Output the (x, y) coordinate of the center of the cell containing the given text.  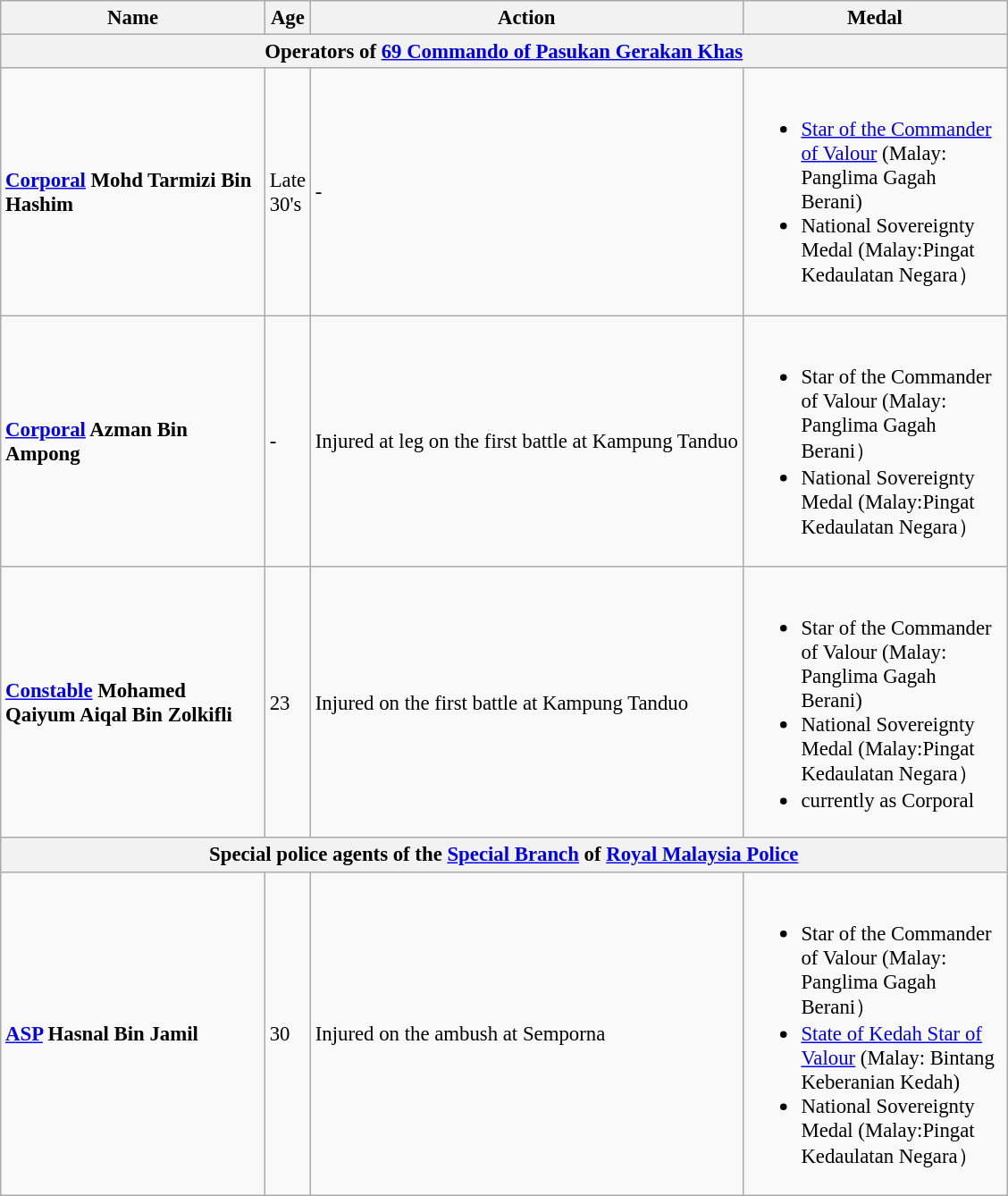
23 (288, 703)
Corporal Azman Bin Ampong (133, 442)
Age (288, 18)
Star of the Commander of Valour (Malay: Panglima Gagah Berani） National Sovereignty Medal (Malay:Pingat Kedaulatan Negara） (875, 442)
Constable Mohamed Qaiyum Aiqal Bin Zolkifli (133, 703)
Injured on the ambush at Semporna (526, 1033)
Corporal Mohd Tarmizi Bin Hashim (133, 191)
Operators of 69 Commando of Pasukan Gerakan Khas (504, 52)
30 (288, 1033)
Name (133, 18)
Medal (875, 18)
ASP Hasnal Bin Jamil (133, 1033)
Late 30's (288, 191)
Injured on the first battle at Kampung Tanduo (526, 703)
Star of the Commander of Valour (Malay: Panglima Gagah Berani) National Sovereignty Medal (Malay:Pingat Kedaulatan Negara）currently as Corporal (875, 703)
Special police agents of the Special Branch of Royal Malaysia Police (504, 855)
Injured at leg on the first battle at Kampung Tanduo (526, 442)
Action (526, 18)
Star of the Commander of Valour (Malay: Panglima Gagah Berani) National Sovereignty Medal (Malay:Pingat Kedaulatan Negara） (875, 191)
